Detect which cell encompasses the target text, then output its (X, Y) center coordinate. 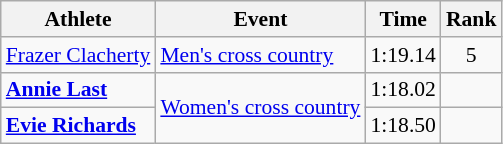
1:19.14 (402, 55)
Men's cross country (260, 55)
1:18.50 (402, 126)
Time (402, 19)
5 (472, 55)
Rank (472, 19)
Event (260, 19)
Women's cross country (260, 108)
Frazer Clacherty (78, 55)
Athlete (78, 19)
Annie Last (78, 90)
1:18.02 (402, 90)
Evie Richards (78, 126)
